From the cell containing the given text, extract its center point as [X, Y] coordinate. 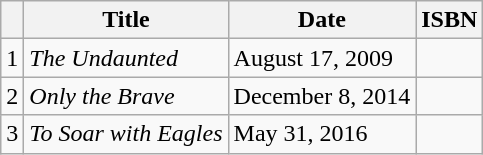
May 31, 2016 [322, 134]
The Undaunted [126, 58]
August 17, 2009 [322, 58]
To Soar with Eagles [126, 134]
2 [12, 96]
ISBN [450, 20]
3 [12, 134]
1 [12, 58]
Title [126, 20]
Date [322, 20]
December 8, 2014 [322, 96]
Only the Brave [126, 96]
